Return (x, y) of the center of cell containing provided text 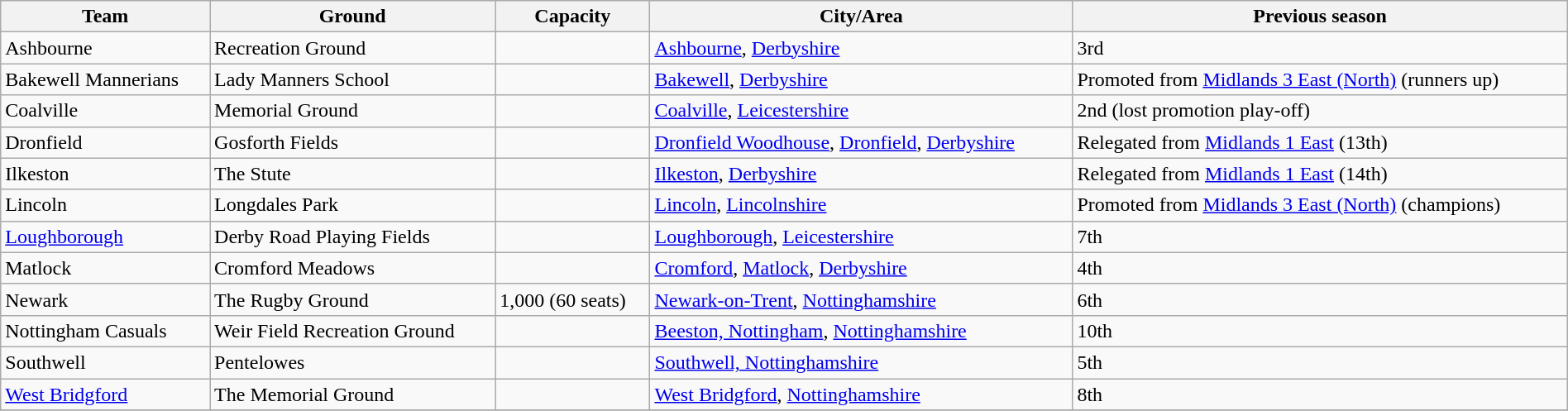
Recreation Ground (352, 48)
8th (1320, 394)
Cromford Meadows (352, 268)
Lady Manners School (352, 79)
Ilkeston, Derbyshire (862, 174)
Promoted from Midlands 3 East (North) (champions) (1320, 205)
West Bridgford (106, 394)
Beeston, Nottingham, Nottinghamshire (862, 331)
Relegated from Midlands 1 East (14th) (1320, 174)
Lincoln (106, 205)
Newark (106, 299)
10th (1320, 331)
Promoted from Midlands 3 East (North) (runners up) (1320, 79)
Ground (352, 17)
Longdales Park (352, 205)
Loughborough (106, 237)
Team (106, 17)
Bakewell Mannerians (106, 79)
Ilkeston (106, 174)
Ashbourne (106, 48)
West Bridgford, Nottinghamshire (862, 394)
3rd (1320, 48)
Weir Field Recreation Ground (352, 331)
2nd (lost promotion play-off) (1320, 111)
7th (1320, 237)
Pentelowes (352, 362)
Gosforth Fields (352, 142)
Matlock (106, 268)
1,000 (60 seats) (572, 299)
Relegated from Midlands 1 East (13th) (1320, 142)
Coalville (106, 111)
Cromford, Matlock, Derbyshire (862, 268)
Southwell (106, 362)
Nottingham Casuals (106, 331)
5th (1320, 362)
The Rugby Ground (352, 299)
6th (1320, 299)
Loughborough, Leicestershire (862, 237)
The Stute (352, 174)
Newark-on-Trent, Nottinghamshire (862, 299)
Previous season (1320, 17)
Lincoln, Lincolnshire (862, 205)
Ashbourne, Derbyshire (862, 48)
Coalville, Leicestershire (862, 111)
Memorial Ground (352, 111)
Dronfield (106, 142)
4th (1320, 268)
Bakewell, Derbyshire (862, 79)
Derby Road Playing Fields (352, 237)
City/Area (862, 17)
Dronfield Woodhouse, Dronfield, Derbyshire (862, 142)
The Memorial Ground (352, 394)
Southwell, Nottinghamshire (862, 362)
Capacity (572, 17)
